Locate the cell with the specified text and output its (x, y) center coordinate. 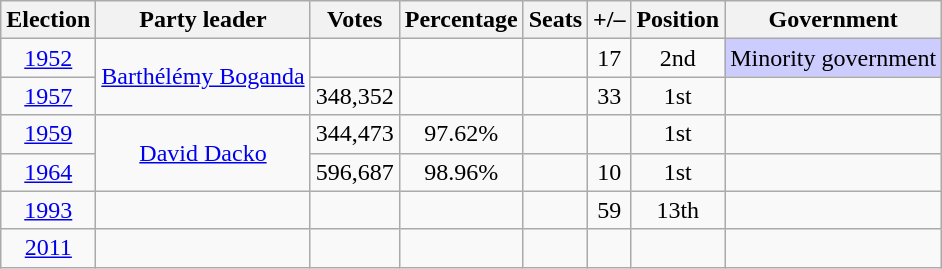
1993 (48, 210)
Party leader (203, 20)
17 (610, 58)
2011 (48, 248)
Election (48, 20)
Minority government (834, 58)
1952 (48, 58)
1959 (48, 134)
59 (610, 210)
Position (678, 20)
Government (834, 20)
David Dacko (203, 153)
13th (678, 210)
33 (610, 96)
10 (610, 172)
348,352 (354, 96)
Barthélémy Boganda (203, 77)
596,687 (354, 172)
Percentage (461, 20)
2nd (678, 58)
97.62% (461, 134)
344,473 (354, 134)
Seats (555, 20)
Votes (354, 20)
1964 (48, 172)
1957 (48, 96)
98.96% (461, 172)
+/– (610, 20)
